Scan for the cell matching the given text and deliver its (x, y) coordinate at center. 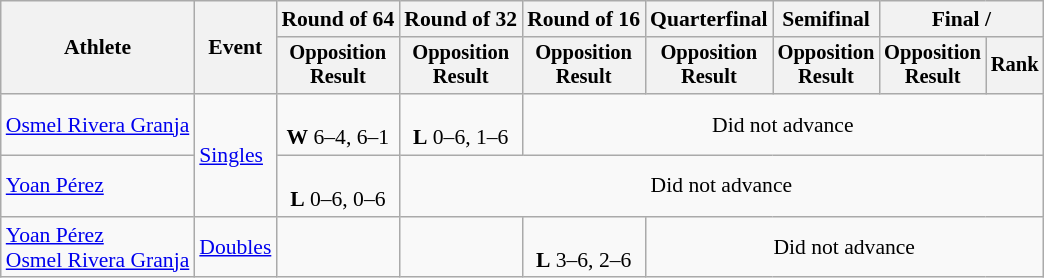
W 6–4, 6–1 (338, 124)
Rank (1015, 66)
Osmel Rivera Granja (98, 124)
L 0–6, 1–6 (460, 124)
Quarterfinal (709, 19)
Athlete (98, 48)
Semifinal (826, 19)
Round of 16 (584, 19)
Yoan Pérez (98, 186)
Event (235, 48)
Round of 64 (338, 19)
Final / (961, 19)
Yoan PérezOsmel Rivera Granja (98, 248)
L 0–6, 0–6 (338, 186)
Doubles (235, 248)
Singles (235, 155)
L 3–6, 2–6 (584, 248)
Round of 32 (460, 19)
